Return (X, Y) of the center of cell containing provided text 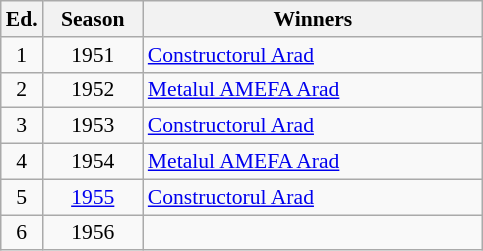
Winners (313, 19)
3 (22, 126)
1 (22, 55)
Ed. (22, 19)
1956 (93, 233)
1951 (93, 55)
5 (22, 197)
1955 (93, 197)
Season (93, 19)
1952 (93, 90)
1954 (93, 162)
1953 (93, 126)
2 (22, 90)
6 (22, 233)
4 (22, 162)
